Determine the [X, Y] coordinate at the center of the cell enclosing the given text.  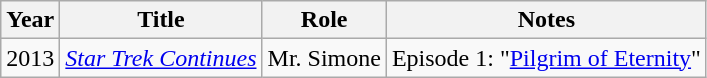
Star Trek Continues [161, 58]
2013 [30, 58]
Mr. Simone [324, 58]
Role [324, 20]
Notes [546, 20]
Episode 1: "Pilgrim of Eternity" [546, 58]
Year [30, 20]
Title [161, 20]
